Capture the cell that displays the provided text and extract its (X, Y) central coordinate. 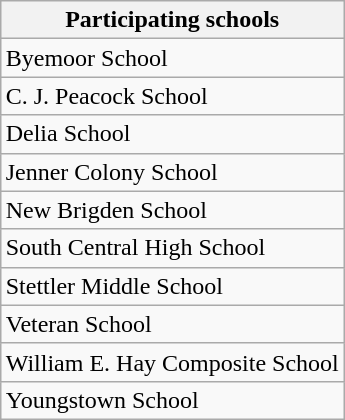
William E. Hay Composite School (172, 362)
Participating schools (172, 20)
Delia School (172, 134)
New Brigden School (172, 210)
C. J. Peacock School (172, 96)
Stettler Middle School (172, 286)
Jenner Colony School (172, 172)
Veteran School (172, 324)
South Central High School (172, 248)
Byemoor School (172, 58)
Youngstown School (172, 400)
